From the cell containing the given text, extract its center point as [x, y] coordinate. 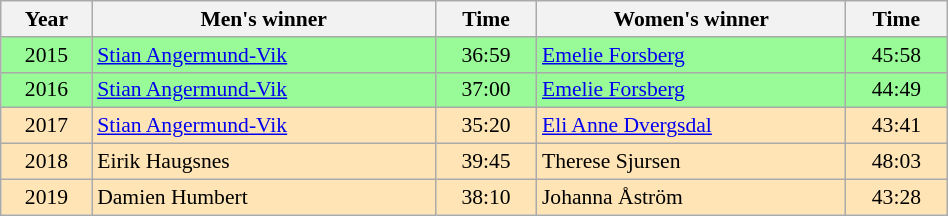
2016 [46, 90]
Year [46, 19]
Men's winner [264, 19]
Eli Anne Dvergsdal [692, 126]
35:20 [486, 126]
2019 [46, 197]
48:03 [897, 162]
Women's winner [692, 19]
Therese Sjursen [692, 162]
Damien Humbert [264, 197]
36:59 [486, 55]
Eirik Haugsnes [264, 162]
39:45 [486, 162]
43:28 [897, 197]
2017 [46, 126]
43:41 [897, 126]
2015 [46, 55]
2018 [46, 162]
45:58 [897, 55]
37:00 [486, 90]
38:10 [486, 197]
Johanna Åström [692, 197]
44:49 [897, 90]
